Return the (x, y) coordinate for the center point of the cell that contains the specified text.  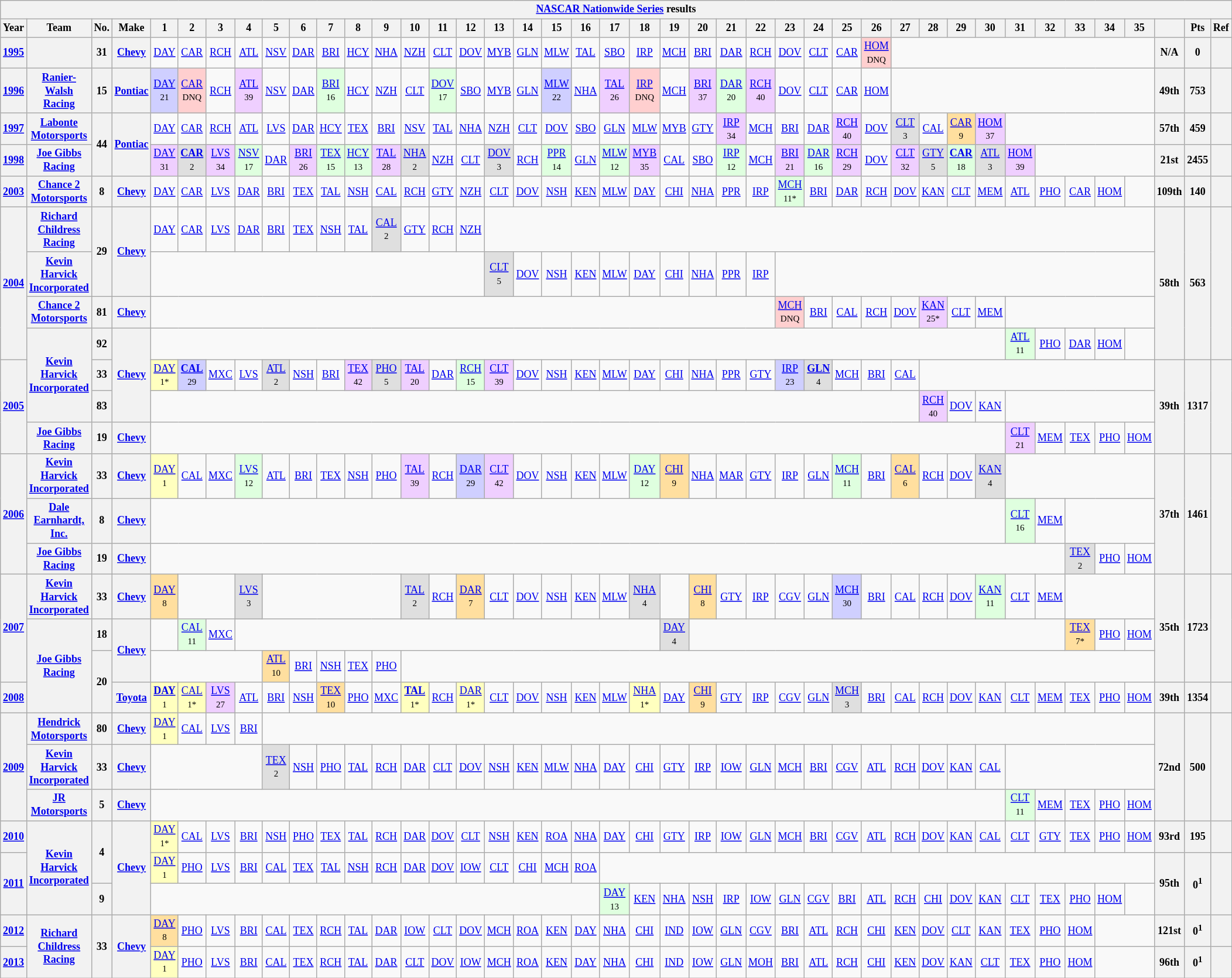
Labonte Motorsports (59, 129)
195 (1198, 836)
NHA1* (644, 697)
1996 (14, 91)
81 (102, 312)
92 (102, 344)
1354 (1198, 697)
TAL1* (415, 697)
1997 (14, 129)
2007 (14, 628)
N/A (1169, 53)
LVS12 (248, 476)
KAN25* (933, 312)
21 (731, 28)
JR Motorsports (59, 805)
MYB35 (644, 160)
57th (1169, 129)
DAY13 (615, 900)
32 (1050, 28)
83 (102, 406)
CAL2 (386, 230)
CHI8 (703, 597)
2008 (14, 697)
2009 (14, 767)
IRP34 (731, 129)
HOM37 (990, 129)
Toyota (131, 697)
MCHDNQ (790, 312)
Pts (1198, 28)
DAY31 (165, 160)
28 (933, 28)
LVS27 (221, 697)
1723 (1198, 628)
RCH29 (847, 160)
6 (303, 28)
3 (221, 28)
30 (990, 28)
7 (330, 28)
459 (1198, 129)
ATL10 (276, 666)
DAR20 (731, 91)
Make (131, 28)
LVS3 (248, 597)
DAY21 (165, 91)
LVS34 (221, 160)
DOV3 (499, 160)
2013 (14, 962)
DAR1* (471, 697)
11 (443, 28)
140 (1198, 192)
CAL1* (192, 697)
22 (761, 28)
CAR9 (961, 129)
Hendrick Motorsports (59, 729)
12 (471, 28)
CAL6 (905, 476)
NHA2 (415, 160)
2003 (14, 192)
72nd (1169, 767)
49th (1169, 91)
NSV17 (248, 160)
2010 (14, 836)
TAL26 (615, 91)
26 (876, 28)
CAL29 (192, 375)
IRPDNQ (644, 91)
0 (1198, 53)
TEX10 (330, 697)
35 (1139, 28)
58th (1169, 283)
13 (499, 28)
37th (1169, 514)
Ref (1221, 28)
10 (415, 28)
MAR (731, 476)
17 (615, 28)
HOM39 (1020, 160)
CLT16 (1020, 521)
CLT5 (499, 274)
No. (102, 28)
CAL11 (192, 635)
753 (1198, 91)
KAN11 (990, 597)
CAR18 (961, 160)
ATL11 (1020, 344)
MLW22 (556, 91)
23 (790, 28)
CAR2 (192, 160)
96th (1169, 962)
21st (1169, 160)
DAR16 (819, 160)
DAY12 (644, 476)
35th (1169, 628)
Team (59, 28)
CLT3 (905, 129)
IRP12 (731, 160)
GLN4 (819, 375)
TAL2 (415, 597)
1 (165, 28)
DAY4 (674, 635)
2005 (14, 406)
109th (1169, 192)
ATL3 (990, 160)
CLT39 (499, 375)
RCH15 (471, 375)
1998 (14, 160)
DAR7 (471, 597)
2012 (14, 931)
25 (847, 28)
563 (1198, 283)
ATL2 (276, 375)
BRI26 (303, 160)
121st (1169, 931)
MCH11 (847, 476)
14 (528, 28)
Ranier-Walsh Racing (59, 91)
BRI21 (790, 160)
TAL20 (415, 375)
500 (1198, 767)
80 (102, 729)
2 (192, 28)
1461 (1198, 514)
2004 (14, 283)
GTY5 (933, 160)
TAL39 (415, 476)
MLW12 (615, 160)
16 (586, 28)
DAR29 (471, 476)
MCH30 (847, 597)
1317 (1198, 406)
95th (1169, 883)
1995 (14, 53)
2011 (14, 883)
KAN4 (990, 476)
HCY13 (358, 160)
NHA4 (644, 597)
MCH3 (847, 697)
BRI16 (330, 91)
NASCAR Nationwide Series results (616, 9)
TEX15 (330, 160)
PHO5 (386, 375)
IRP23 (790, 375)
93rd (1169, 836)
2455 (1198, 160)
MCH11* (790, 192)
TAL28 (386, 160)
PPR14 (556, 160)
27 (905, 28)
24 (819, 28)
44 (102, 144)
CLT32 (905, 160)
HOMDNQ (876, 53)
CLT21 (1020, 438)
TEX42 (358, 375)
Year (14, 28)
TEX7* (1080, 635)
DOV17 (443, 91)
CLT42 (499, 476)
BRI37 (703, 91)
CARDNQ (192, 91)
MOH (761, 962)
CLT11 (1020, 805)
2006 (14, 514)
ATL39 (248, 91)
Dale Earnhardt, Inc. (59, 521)
34 (1110, 28)
